Return [x, y] of the center of cell containing provided text 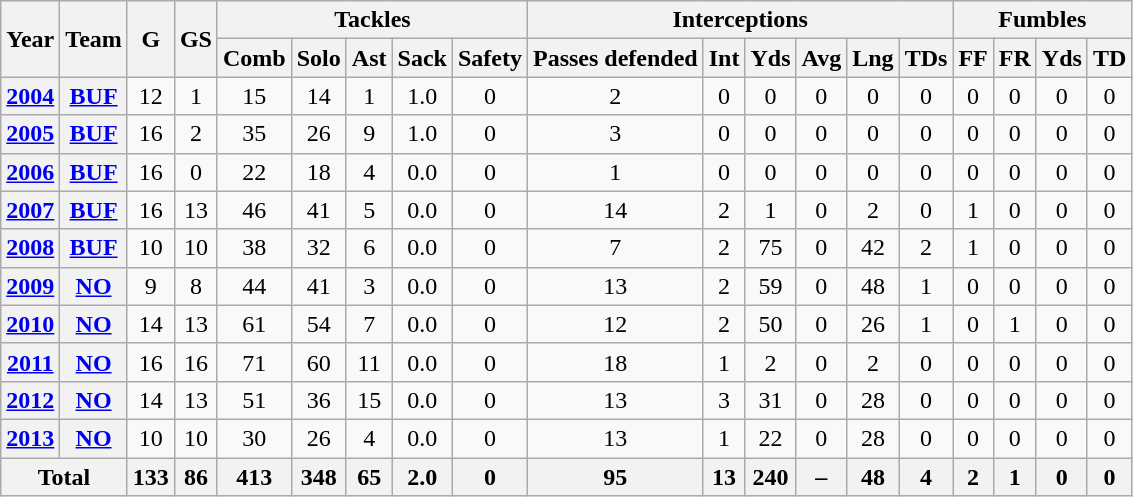
60 [318, 362]
2008 [30, 248]
2009 [30, 286]
8 [196, 286]
2004 [30, 96]
35 [254, 134]
2013 [30, 438]
240 [770, 477]
38 [254, 248]
Solo [318, 58]
2006 [30, 172]
36 [318, 400]
Int [724, 58]
75 [770, 248]
42 [873, 248]
65 [369, 477]
31 [770, 400]
86 [196, 477]
Safety [490, 58]
32 [318, 248]
Avg [822, 58]
413 [254, 477]
5 [369, 210]
Total [64, 477]
Tackles [372, 20]
46 [254, 210]
61 [254, 324]
FF [973, 58]
Fumbles [1042, 20]
2010 [30, 324]
2005 [30, 134]
GS [196, 39]
2007 [30, 210]
2.0 [422, 477]
TDs [926, 58]
59 [770, 286]
11 [369, 362]
Passes defended [615, 58]
2011 [30, 362]
FR [1014, 58]
51 [254, 400]
133 [150, 477]
Interceptions [740, 20]
Year [30, 39]
Comb [254, 58]
30 [254, 438]
– [822, 477]
6 [369, 248]
44 [254, 286]
Sack [422, 58]
348 [318, 477]
2012 [30, 400]
54 [318, 324]
TD [1109, 58]
95 [615, 477]
Team [94, 39]
Ast [369, 58]
G [150, 39]
50 [770, 324]
Lng [873, 58]
71 [254, 362]
